Provide the (x, y) coordinate of the cell's center where the given text is located.  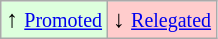
↑ Promoted (54, 20)
↓ Relegated (162, 20)
